For the text-containing cell, return its midpoint in [X, Y] coordinate format. 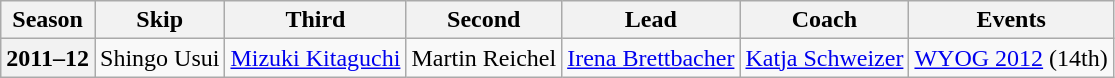
Mizuki Kitaguchi [316, 58]
Lead [651, 20]
WYOG 2012 (14th) [1011, 58]
Events [1011, 20]
Shingo Usui [159, 58]
Season [48, 20]
Skip [159, 20]
Irena Brettbacher [651, 58]
2011–12 [48, 58]
Martin Reichel [484, 58]
Second [484, 20]
Third [316, 20]
Katja Schweizer [824, 58]
Coach [824, 20]
